Return (x, y) of the center of cell containing provided text 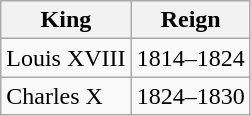
Charles X (66, 96)
Reign (190, 20)
Louis XVIII (66, 58)
1814–1824 (190, 58)
King (66, 20)
1824–1830 (190, 96)
